Search for the cell housing the specified text and yield its (x, y) center coordinate. 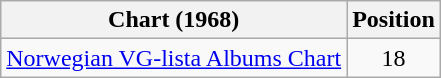
Chart (1968) (174, 20)
Position (394, 20)
Norwegian VG-lista Albums Chart (174, 58)
18 (394, 58)
